Capture the cell that displays the provided text and extract its (X, Y) central coordinate. 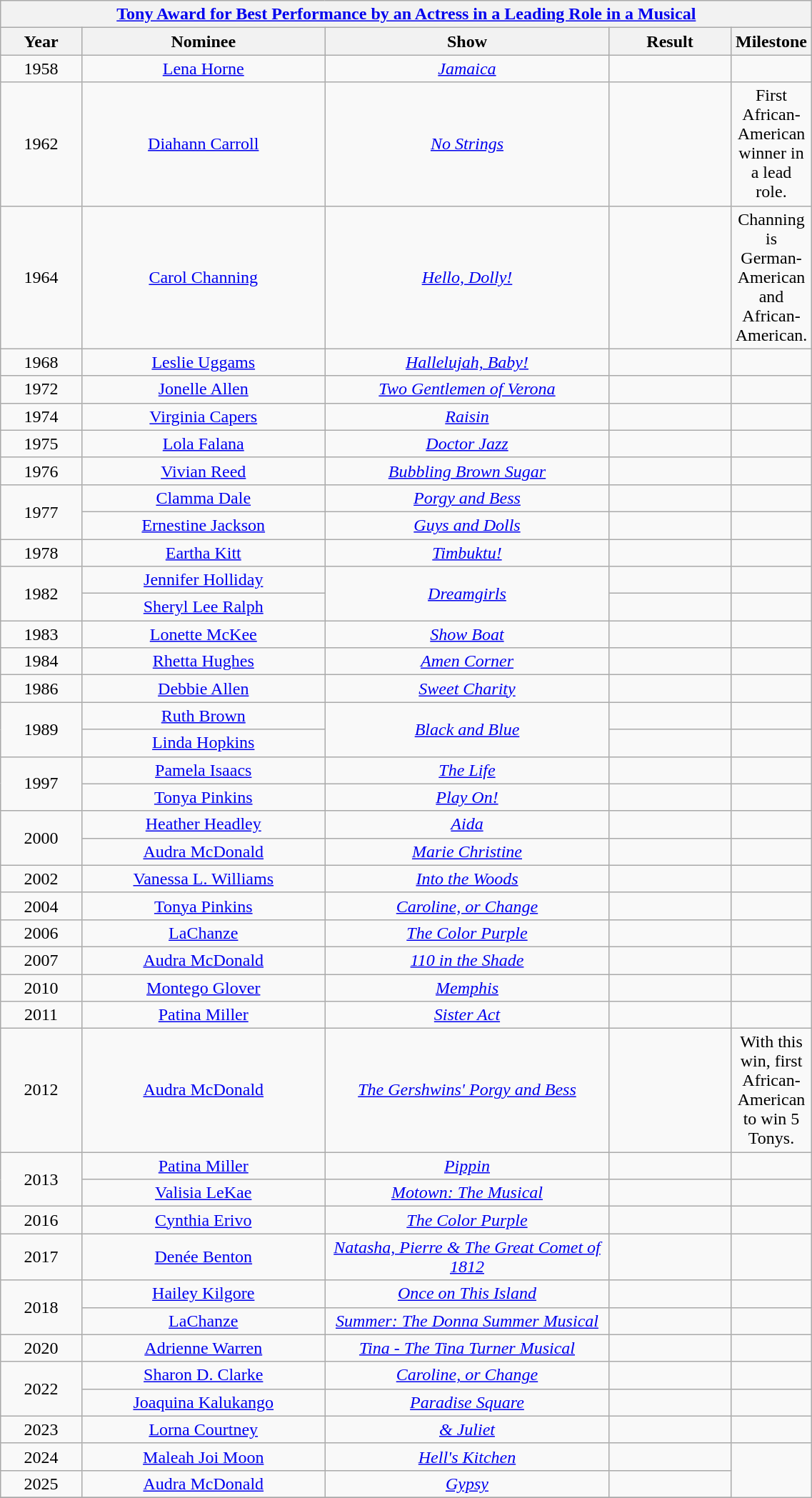
Sister Act (467, 1015)
& Juliet (467, 1429)
2022 (41, 1389)
Black and Blue (467, 729)
No Strings (467, 144)
Timbuktu! (467, 552)
Lena Horne (203, 69)
Montego Glover (203, 988)
Joaquina Kalukango (203, 1402)
2000 (41, 838)
2018 (41, 1307)
Marie Christine (467, 852)
Lola Falana (203, 444)
Guys and Dolls (467, 525)
Once on This Island (467, 1294)
2010 (41, 988)
Debbie Allen (203, 689)
1983 (41, 634)
The Life (467, 770)
Result (670, 41)
Memphis (467, 988)
1976 (41, 471)
Jennifer Holliday (203, 580)
2007 (41, 960)
2023 (41, 1429)
1997 (41, 784)
Maleah Joi Moon (203, 1457)
Summer: The Donna Summer Musical (467, 1321)
Hello, Dolly! (467, 277)
1968 (41, 362)
Jonelle Allen (203, 389)
2002 (41, 879)
2012 (41, 1090)
Into the Woods (467, 879)
Rhetta Hughes (203, 661)
1984 (41, 661)
2016 (41, 1220)
With this win, first African-American to win 5 Tonys. (771, 1090)
Sharon D. Clarke (203, 1375)
Lonette McKee (203, 634)
Adrienne Warren (203, 1348)
1989 (41, 729)
110 in the Shade (467, 960)
Gypsy (467, 1484)
Dreamgirls (467, 594)
Year (41, 41)
Linda Hopkins (203, 743)
Hell's Kitchen (467, 1457)
Show Boat (467, 634)
Porgy and Bess (467, 498)
Leslie Uggams (203, 362)
1964 (41, 277)
Paradise Square (467, 1402)
Pippin (467, 1166)
Tina - The Tina Turner Musical (467, 1348)
1962 (41, 144)
2025 (41, 1484)
2020 (41, 1348)
Jamaica (467, 69)
1986 (41, 689)
Hailey Kilgore (203, 1294)
Ernestine Jackson (203, 525)
2024 (41, 1457)
1977 (41, 511)
Diahann Carroll (203, 144)
Nominee (203, 41)
First African-American winner in a lead role. (771, 144)
Denée Benton (203, 1257)
Carol Channing (203, 277)
2004 (41, 906)
Clamma Dale (203, 498)
2011 (41, 1015)
1958 (41, 69)
2017 (41, 1257)
1975 (41, 444)
Valisia LeKae (203, 1193)
Raisin (467, 416)
1982 (41, 594)
Virginia Capers (203, 416)
Play On! (467, 797)
2006 (41, 933)
Cynthia Erivo (203, 1220)
Tony Award for Best Performance by an Actress in a Leading Role in a Musical (406, 14)
Vanessa L. Williams (203, 879)
Show (467, 41)
2013 (41, 1179)
Bubbling Brown Sugar (467, 471)
1974 (41, 416)
Motown: The Musical (467, 1193)
1978 (41, 552)
Heather Headley (203, 824)
Sweet Charity (467, 689)
The Gershwins' Porgy and Bess (467, 1090)
Sheryl Lee Ralph (203, 607)
Amen Corner (467, 661)
Vivian Reed (203, 471)
Hallelujah, Baby! (467, 362)
Milestone (771, 41)
Eartha Kitt (203, 552)
Ruth Brown (203, 716)
Lorna Courtney (203, 1429)
Two Gentlemen of Verona (467, 389)
Doctor Jazz (467, 444)
Pamela Isaacs (203, 770)
Channing is German-American and African-American. (771, 277)
Aida (467, 824)
1972 (41, 389)
Natasha, Pierre & The Great Comet of 1812 (467, 1257)
